Return the (X, Y) coordinate for the center point of the cell that contains the specified text.  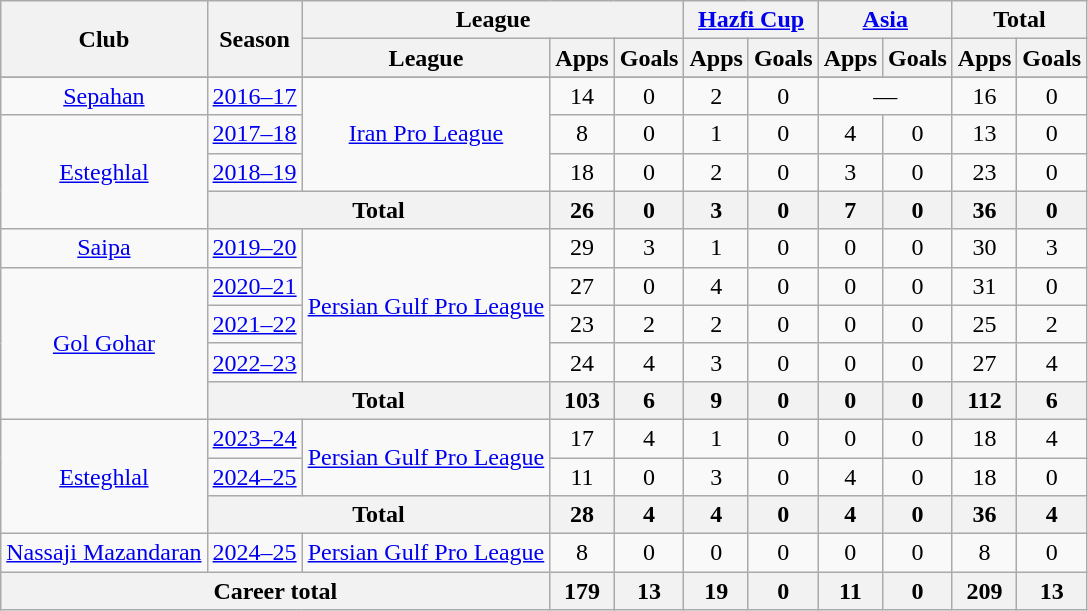
2020–21 (254, 286)
Gol Gohar (104, 343)
Saipa (104, 248)
Asia (885, 20)
9 (716, 400)
29 (582, 248)
Hazfi Cup (751, 20)
2017–18 (254, 134)
112 (984, 400)
2021–22 (254, 324)
Iran Pro League (426, 134)
Career total (276, 591)
2019–20 (254, 248)
2022–23 (254, 362)
Sepahan (104, 96)
24 (582, 362)
Nassaji Mazandaran (104, 553)
2018–19 (254, 172)
26 (582, 210)
Season (254, 39)
16 (984, 96)
103 (582, 400)
2023–24 (254, 438)
Club (104, 39)
14 (582, 96)
28 (582, 515)
209 (984, 591)
17 (582, 438)
31 (984, 286)
179 (582, 591)
19 (716, 591)
30 (984, 248)
25 (984, 324)
7 (850, 210)
— (885, 96)
2016–17 (254, 96)
